Search for the cell housing the specified text and yield its [X, Y] center coordinate. 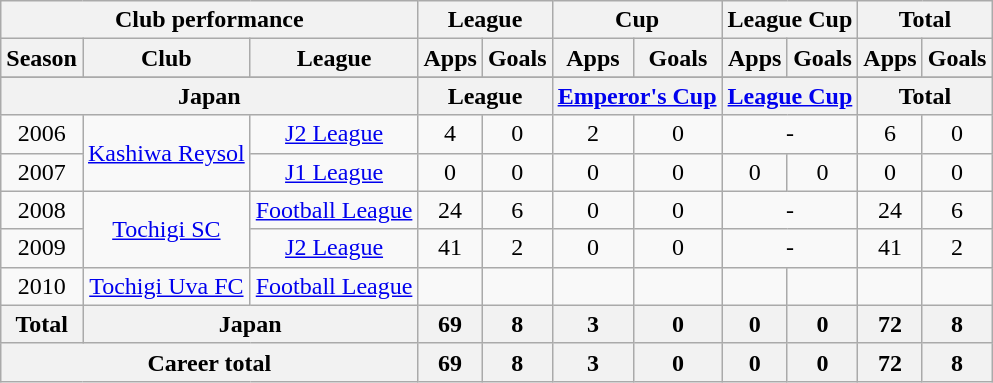
Club performance [210, 20]
2007 [42, 172]
2009 [42, 248]
Club [166, 58]
J1 League [334, 172]
2010 [42, 286]
2008 [42, 210]
4 [450, 134]
Tochigi SC [166, 229]
Season [42, 58]
Kashiwa Reysol [166, 153]
Career total [210, 362]
2006 [42, 134]
Emperor's Cup [637, 96]
Tochigi Uva FC [166, 286]
Cup [637, 20]
